Search for the cell housing the specified text and yield its [X, Y] center coordinate. 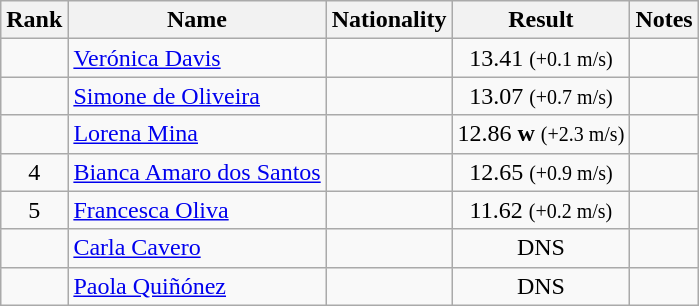
Nationality [389, 20]
12.86 w (+2.3 m/s) [541, 134]
12.65 (+0.9 m/s) [541, 172]
11.62 (+0.2 m/s) [541, 210]
Lorena Mina [197, 134]
4 [34, 172]
Simone de Oliveira [197, 96]
Francesca Oliva [197, 210]
Verónica Davis [197, 58]
Paola Quiñónez [197, 286]
Carla Cavero [197, 248]
Result [541, 20]
Bianca Amaro dos Santos [197, 172]
Notes [664, 20]
Rank [34, 20]
5 [34, 210]
13.07 (+0.7 m/s) [541, 96]
13.41 (+0.1 m/s) [541, 58]
Name [197, 20]
